Output the [X, Y] coordinate of the center of the cell containing the given text.  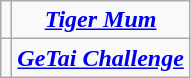
GeTai Challenge [101, 58]
Tiger Mum [101, 20]
